Scan for the cell matching the given text and deliver its [x, y] coordinate at center. 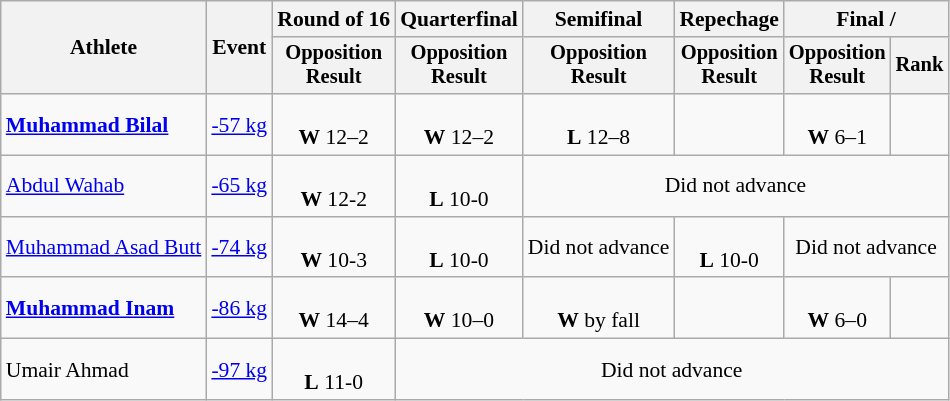
Athlete [104, 48]
Muhammad Inam [104, 308]
-65 kg [239, 186]
Quarterfinal [459, 19]
W 10–0 [459, 308]
W 6–0 [838, 308]
Event [239, 48]
-86 kg [239, 308]
W 10-3 [334, 248]
-57 kg [239, 124]
Abdul Wahab [104, 186]
Umair Ahmad [104, 370]
W by fall [599, 308]
Round of 16 [334, 19]
W 12-2 [334, 186]
Rank [920, 66]
Semifinal [599, 19]
W 6–1 [838, 124]
L 11-0 [334, 370]
Repechage [729, 19]
L 12–8 [599, 124]
Final / [866, 19]
W 14–4 [334, 308]
-74 kg [239, 248]
Muhammad Bilal [104, 124]
-97 kg [239, 370]
Muhammad Asad Butt [104, 248]
